Search for the cell housing the specified text and yield its [X, Y] center coordinate. 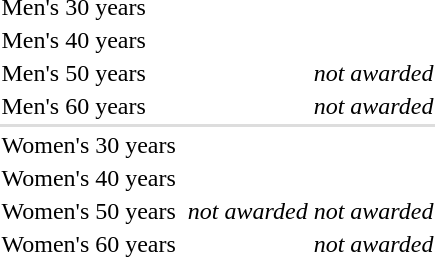
Women's 50 years [88, 211]
Men's 40 years [88, 40]
Women's 40 years [88, 178]
Men's 60 years [88, 106]
Women's 30 years [88, 145]
Men's 50 years [88, 73]
